Scan for the cell matching the given text and deliver its (X, Y) coordinate at center. 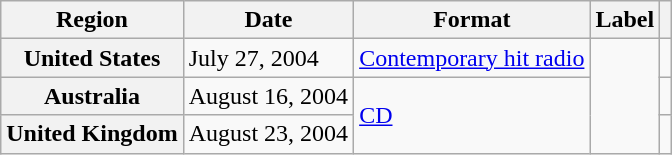
August 23, 2004 (268, 134)
United States (92, 58)
Region (92, 20)
Format (472, 20)
CD (472, 115)
Contemporary hit radio (472, 58)
Label (625, 20)
United Kingdom (92, 134)
Date (268, 20)
August 16, 2004 (268, 96)
July 27, 2004 (268, 58)
Australia (92, 96)
